Identify which cell holds the provided text, then report its [X, Y] central coordinate. 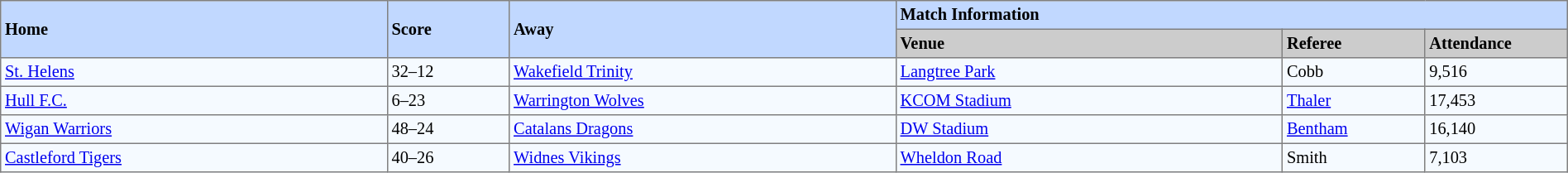
32–12 [448, 72]
Bentham [1354, 129]
Attendance [1496, 43]
9,516 [1496, 72]
Home [194, 30]
Match Information [1231, 15]
Referee [1354, 43]
Castleford Tigers [194, 157]
Thaler [1354, 100]
Langtree Park [1088, 72]
Wigan Warriors [194, 129]
Away [703, 30]
Venue [1088, 43]
Score [448, 30]
48–24 [448, 129]
Catalans Dragons [703, 129]
17,453 [1496, 100]
Widnes Vikings [703, 157]
Cobb [1354, 72]
Smith [1354, 157]
St. Helens [194, 72]
6–23 [448, 100]
Hull F.C. [194, 100]
KCOM Stadium [1088, 100]
7,103 [1496, 157]
DW Stadium [1088, 129]
Wheldon Road [1088, 157]
16,140 [1496, 129]
Warrington Wolves [703, 100]
Wakefield Trinity [703, 72]
40–26 [448, 157]
